Return (X, Y) of the center of cell containing provided text 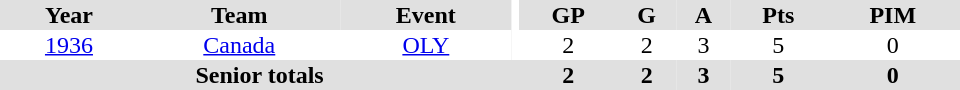
A (704, 15)
Event (426, 15)
OLY (426, 45)
1936 (69, 45)
G (646, 15)
Team (240, 15)
GP (568, 15)
Canada (240, 45)
PIM (893, 15)
Pts (778, 15)
Senior totals (260, 75)
Year (69, 15)
